Pinpoint the cell where the given text exists, returning its [x, y] midpoint coordinate. 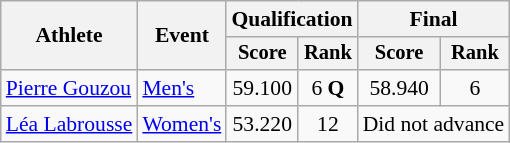
Qualification [292, 19]
12 [328, 124]
Final [434, 19]
6 Q [328, 88]
Athlete [70, 36]
Pierre Gouzou [70, 88]
59.100 [262, 88]
Léa Labrousse [70, 124]
Men's [182, 88]
Women's [182, 124]
58.940 [400, 88]
53.220 [262, 124]
Did not advance [434, 124]
6 [476, 88]
Event [182, 36]
